Locate the cell with the specified text and output its [x, y] center coordinate. 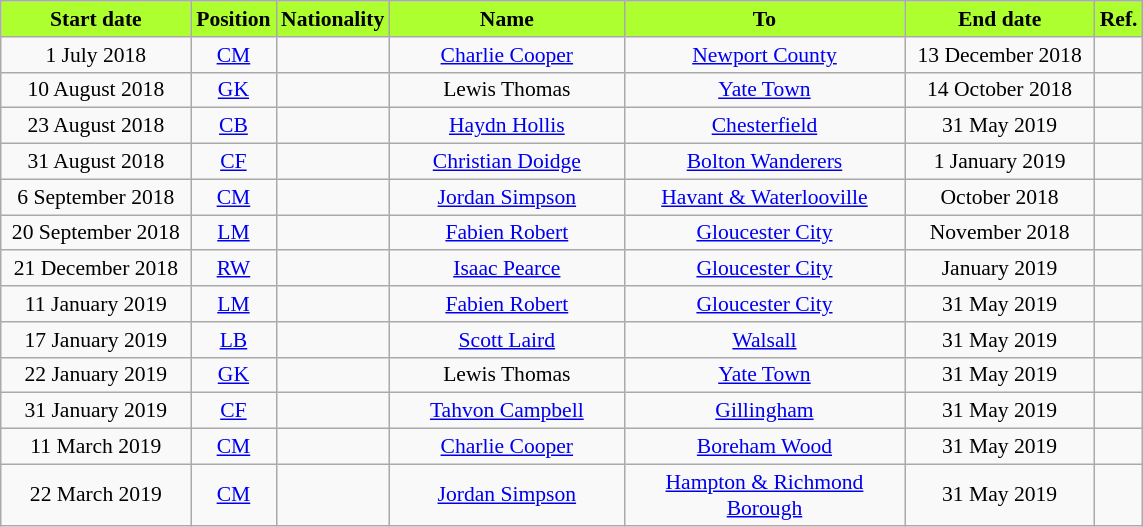
November 2018 [1000, 233]
Nationality [332, 19]
Boreham Wood [764, 447]
Isaac Pearce [506, 269]
RW [234, 269]
20 September 2018 [96, 233]
10 August 2018 [96, 90]
Start date [96, 19]
Hampton & Richmond Borough [764, 494]
31 January 2019 [96, 411]
Havant & Waterlooville [764, 197]
Tahvon Campbell [506, 411]
22 March 2019 [96, 494]
11 January 2019 [96, 304]
Bolton Wanderers [764, 162]
Ref. [1119, 19]
End date [1000, 19]
17 January 2019 [96, 340]
Christian Doidge [506, 162]
23 August 2018 [96, 126]
January 2019 [1000, 269]
October 2018 [1000, 197]
Haydn Hollis [506, 126]
21 December 2018 [96, 269]
Position [234, 19]
To [764, 19]
11 March 2019 [96, 447]
Gillingham [764, 411]
6 September 2018 [96, 197]
Chesterfield [764, 126]
Newport County [764, 55]
22 January 2019 [96, 375]
13 December 2018 [1000, 55]
31 August 2018 [96, 162]
Scott Laird [506, 340]
Name [506, 19]
CB [234, 126]
14 October 2018 [1000, 90]
LB [234, 340]
1 July 2018 [96, 55]
1 January 2019 [1000, 162]
Walsall [764, 340]
